For the text-containing cell, return its midpoint in [X, Y] coordinate format. 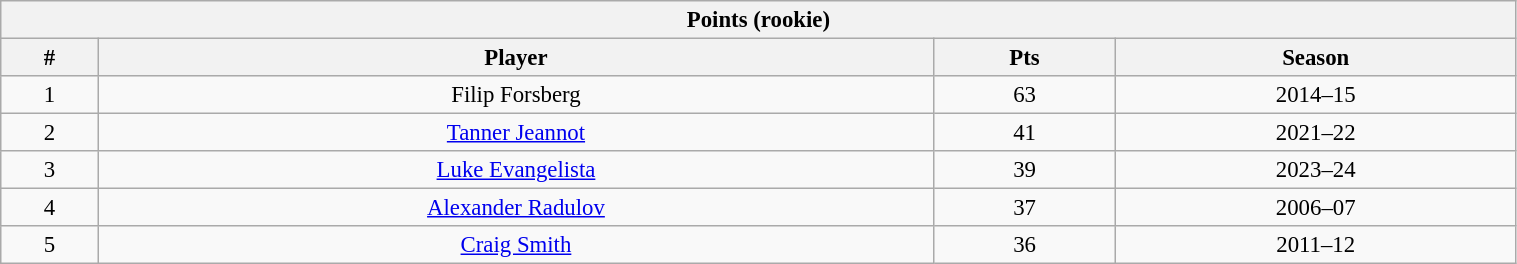
Pts [1025, 58]
Craig Smith [516, 245]
2011–12 [1316, 245]
Tanner Jeannot [516, 133]
39 [1025, 170]
Points (rookie) [758, 20]
41 [1025, 133]
Season [1316, 58]
3 [50, 170]
Filip Forsberg [516, 95]
1 [50, 95]
Alexander Radulov [516, 208]
Luke Evangelista [516, 170]
37 [1025, 208]
2006–07 [1316, 208]
2014–15 [1316, 95]
4 [50, 208]
2021–22 [1316, 133]
5 [50, 245]
Player [516, 58]
2023–24 [1316, 170]
2 [50, 133]
36 [1025, 245]
63 [1025, 95]
# [50, 58]
